Return [X, Y] of the center of cell containing provided text 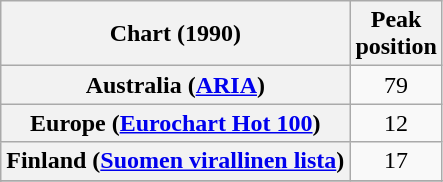
Europe (Eurochart Hot 100) [176, 123]
Chart (1990) [176, 34]
17 [396, 161]
Peakposition [396, 34]
12 [396, 123]
Finland (Suomen virallinen lista) [176, 161]
Australia (ARIA) [176, 85]
79 [396, 85]
